Output the (X, Y) coordinate of the center of the cell containing the given text.  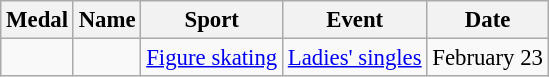
Sport (212, 20)
Figure skating (212, 58)
Medal (38, 20)
Name (107, 20)
Date (488, 20)
Ladies' singles (354, 58)
Event (354, 20)
February 23 (488, 58)
